Detect which cell encompasses the target text, then output its (X, Y) center coordinate. 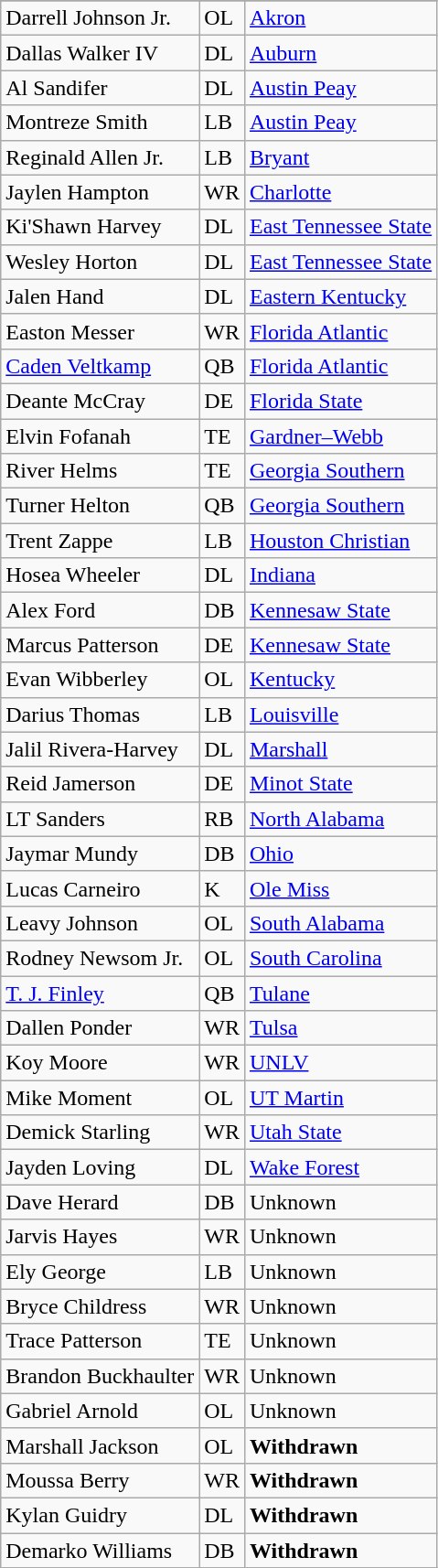
Montreze Smith (101, 123)
Kentucky (340, 680)
Jarvis Hayes (101, 1237)
Minot State (340, 784)
North Alabama (340, 819)
Mike Moment (101, 1098)
Koy Moore (101, 1063)
Dave Herard (101, 1202)
Wesley Horton (101, 262)
Dallas Walker IV (101, 53)
Bryce Childress (101, 1306)
South Carolina (340, 958)
Reid Jamerson (101, 784)
Rodney Newsom Jr. (101, 958)
Ki'Shawn Harvey (101, 227)
Jalil Rivera-Harvey (101, 749)
Turner Helton (101, 506)
Indiana (340, 575)
Bryant (340, 157)
Charlotte (340, 192)
Darrell Johnson Jr. (101, 18)
Dallen Ponder (101, 1028)
LT Sanders (101, 819)
Jayden Loving (101, 1167)
South Alabama (340, 923)
Tulsa (340, 1028)
Auburn (340, 53)
Marcus Patterson (101, 645)
Demarko Williams (101, 1551)
Marshall (340, 749)
Wake Forest (340, 1167)
K (222, 888)
Deante McCray (101, 401)
Ohio (340, 854)
River Helms (101, 471)
Lucas Carneiro (101, 888)
Akron (340, 18)
RB (222, 819)
T. J. Finley (101, 993)
Leavy Johnson (101, 923)
Jaymar Mundy (101, 854)
Jaylen Hampton (101, 192)
Easton Messer (101, 331)
Trent Zappe (101, 541)
Utah State (340, 1133)
Evan Wibberley (101, 680)
Eastern Kentucky (340, 296)
Demick Starling (101, 1133)
Gardner–Webb (340, 436)
Trace Patterson (101, 1341)
Gabriel Arnold (101, 1411)
Moussa Berry (101, 1480)
Hosea Wheeler (101, 575)
UT Martin (340, 1098)
Houston Christian (340, 541)
Ely George (101, 1272)
Brandon Buckhaulter (101, 1376)
Darius Thomas (101, 714)
Elvin Fofanah (101, 436)
Kylan Guidry (101, 1515)
Tulane (340, 993)
Jalen Hand (101, 296)
Marshall Jackson (101, 1445)
UNLV (340, 1063)
Caden Veltkamp (101, 366)
Reginald Allen Jr. (101, 157)
Al Sandifer (101, 88)
Ole Miss (340, 888)
Louisville (340, 714)
Florida State (340, 401)
Alex Ford (101, 610)
